Output the [X, Y] coordinate of the center of the cell containing the given text.  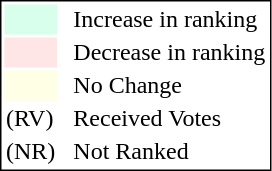
(RV) [30, 119]
Received Votes [170, 119]
Not Ranked [170, 151]
Increase in ranking [170, 19]
(NR) [30, 151]
No Change [170, 85]
Decrease in ranking [170, 53]
